Detect which cell encompasses the target text, then output its [X, Y] center coordinate. 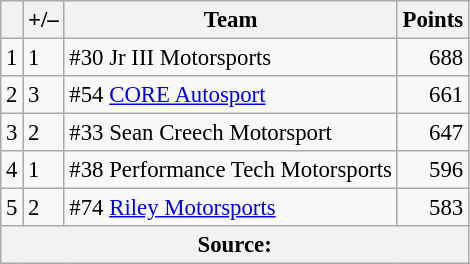
647 [432, 133]
Source: [235, 245]
596 [432, 170]
Team [230, 20]
661 [432, 95]
#74 Riley Motorsports [230, 208]
#33 Sean Creech Motorsport [230, 133]
#54 CORE Autosport [230, 95]
583 [432, 208]
5 [12, 208]
688 [432, 58]
#38 Performance Tech Motorsports [230, 170]
Points [432, 20]
+/– [44, 20]
#30 Jr III Motorsports [230, 58]
4 [12, 170]
